From the cell containing the given text, extract its center point as (X, Y) coordinate. 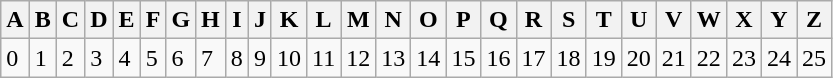
21 (674, 58)
K (288, 20)
Y (778, 20)
9 (260, 58)
G (181, 20)
R (534, 20)
2 (70, 58)
E (126, 20)
22 (708, 58)
O (428, 20)
4 (126, 58)
8 (236, 58)
F (153, 20)
7 (211, 58)
13 (394, 58)
A (15, 20)
10 (288, 58)
N (394, 20)
V (674, 20)
3 (99, 58)
14 (428, 58)
T (604, 20)
Q (498, 20)
C (70, 20)
H (211, 20)
U (638, 20)
24 (778, 58)
W (708, 20)
D (99, 20)
17 (534, 58)
16 (498, 58)
S (568, 20)
L (324, 20)
11 (324, 58)
5 (153, 58)
6 (181, 58)
I (236, 20)
0 (15, 58)
20 (638, 58)
X (744, 20)
J (260, 20)
B (42, 20)
M (358, 20)
23 (744, 58)
19 (604, 58)
1 (42, 58)
Z (814, 20)
P (464, 20)
25 (814, 58)
12 (358, 58)
18 (568, 58)
15 (464, 58)
